Return the [x, y] coordinate for the center point of the cell that contains the specified text.  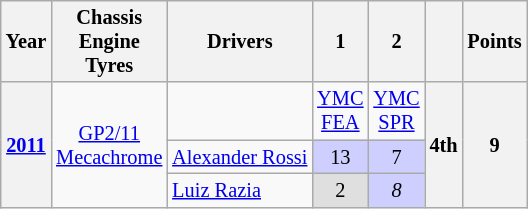
13 [340, 157]
9 [495, 144]
2011 [26, 144]
1 [340, 41]
Points [495, 41]
YMCSPR [396, 111]
ChassisEngineTyres [109, 41]
Year [26, 41]
Drivers [240, 41]
7 [396, 157]
YMCFEA [340, 111]
Alexander Rossi [240, 157]
Luiz Razia [240, 190]
8 [396, 190]
GP2/11Mecachrome [109, 144]
4th [444, 144]
